Determine the [x, y] coordinate at the center of the cell enclosing the given text.  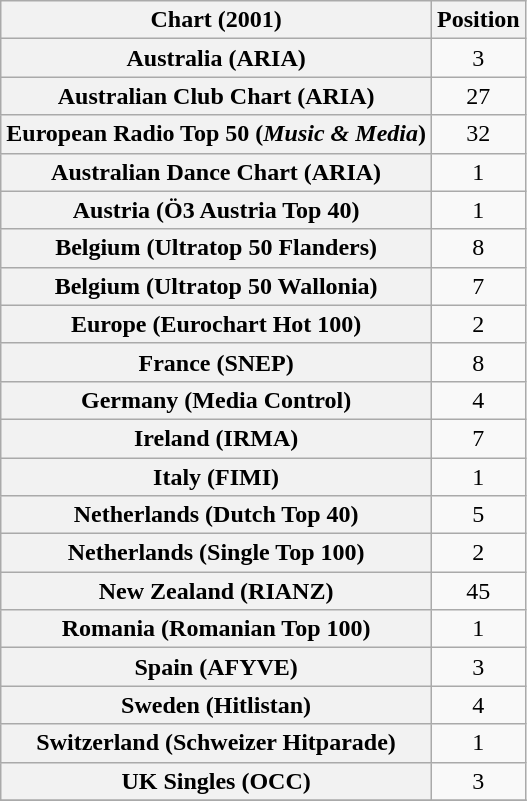
Europe (Eurochart Hot 100) [216, 324]
Switzerland (Schweizer Hitparade) [216, 743]
Spain (AFYVE) [216, 667]
5 [478, 515]
Belgium (Ultratop 50 Wallonia) [216, 286]
Austria (Ö3 Austria Top 40) [216, 210]
Australia (ARIA) [216, 58]
Romania (Romanian Top 100) [216, 629]
Sweden (Hitlistan) [216, 705]
32 [478, 134]
Germany (Media Control) [216, 400]
Netherlands (Dutch Top 40) [216, 515]
European Radio Top 50 (Music & Media) [216, 134]
Italy (FIMI) [216, 477]
45 [478, 591]
Netherlands (Single Top 100) [216, 553]
Position [478, 20]
France (SNEP) [216, 362]
Belgium (Ultratop 50 Flanders) [216, 248]
New Zealand (RIANZ) [216, 591]
Australian Club Chart (ARIA) [216, 96]
Australian Dance Chart (ARIA) [216, 172]
27 [478, 96]
Chart (2001) [216, 20]
Ireland (IRMA) [216, 438]
UK Singles (OCC) [216, 781]
